Capture the cell that displays the provided text and extract its [x, y] central coordinate. 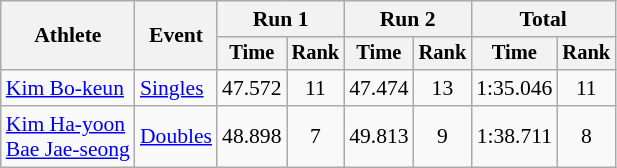
48.898 [252, 136]
Kim Ha-yoonBae Jae-seong [68, 136]
49.813 [378, 136]
Run 1 [280, 19]
8 [586, 136]
13 [443, 88]
Event [176, 36]
7 [316, 136]
1:35.046 [514, 88]
Singles [176, 88]
Doubles [176, 136]
Athlete [68, 36]
9 [443, 136]
Total [543, 19]
47.572 [252, 88]
47.474 [378, 88]
Kim Bo-keun [68, 88]
1:38.711 [514, 136]
Run 2 [408, 19]
